Provide the (x, y) coordinate of the cell's center where the given text is located.  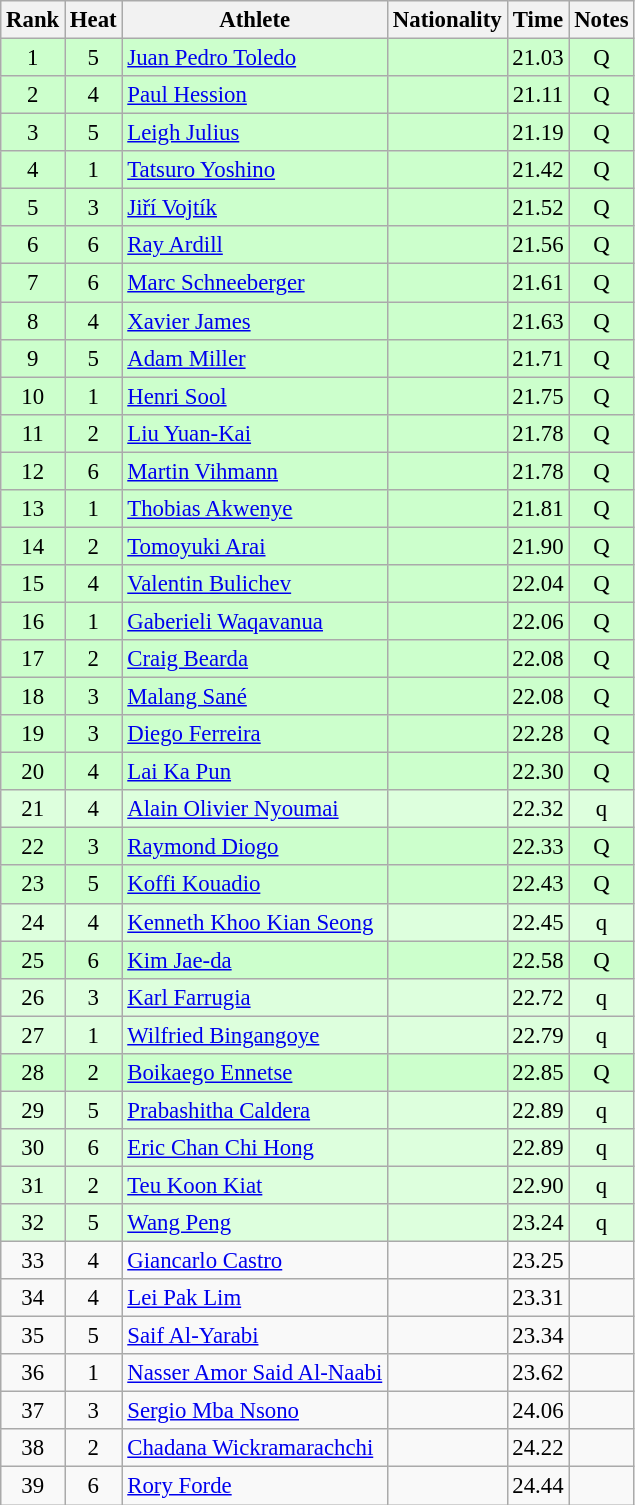
23 (33, 885)
22.28 (538, 734)
21.11 (538, 95)
Liu Yuan-Kai (255, 433)
Wang Peng (255, 1223)
21.03 (538, 58)
Raymond Diogo (255, 847)
22.58 (538, 960)
21.90 (538, 546)
Kenneth Khoo Kian Seong (255, 922)
Chadana Wickramarachchi (255, 1449)
Valentin Bulichev (255, 584)
Kim Jae-da (255, 960)
22.90 (538, 1185)
22.43 (538, 885)
Tatsuro Yoshino (255, 170)
Saif Al-Yarabi (255, 1336)
Gaberieli Waqavanua (255, 621)
39 (33, 1486)
22.85 (538, 1073)
Henri Sool (255, 396)
21.42 (538, 170)
7 (33, 283)
Rory Forde (255, 1486)
28 (33, 1073)
Adam Miller (255, 358)
29 (33, 1110)
Koffi Kouadio (255, 885)
Xavier James (255, 321)
Boikaego Ennetse (255, 1073)
31 (33, 1185)
21.75 (538, 396)
Notes (602, 20)
18 (33, 697)
16 (33, 621)
22.45 (538, 922)
27 (33, 1035)
14 (33, 546)
15 (33, 584)
8 (33, 321)
Alain Olivier Nyoumai (255, 809)
Martin Vihmann (255, 471)
19 (33, 734)
21.52 (538, 208)
Leigh Julius (255, 133)
Wilfried Bingangoye (255, 1035)
37 (33, 1411)
Paul Hession (255, 95)
20 (33, 772)
11 (33, 433)
22.33 (538, 847)
24.22 (538, 1449)
Heat (94, 20)
21.81 (538, 509)
Malang Sané (255, 697)
22.06 (538, 621)
Thobias Akwenye (255, 509)
Giancarlo Castro (255, 1261)
22.79 (538, 1035)
Diego Ferreira (255, 734)
Lei Pak Lim (255, 1298)
Rank (33, 20)
Time (538, 20)
21.61 (538, 283)
Lai Ka Pun (255, 772)
Teu Koon Kiat (255, 1185)
24.06 (538, 1411)
13 (33, 509)
25 (33, 960)
22.72 (538, 997)
Nasser Amor Said Al-Naabi (255, 1373)
36 (33, 1373)
24.44 (538, 1486)
22.30 (538, 772)
22.04 (538, 584)
Craig Bearda (255, 659)
35 (33, 1336)
Athlete (255, 20)
30 (33, 1148)
Ray Ardill (255, 245)
23.31 (538, 1298)
26 (33, 997)
24 (33, 922)
Jiří Vojtík (255, 208)
Sergio Mba Nsono (255, 1411)
23.24 (538, 1223)
32 (33, 1223)
10 (33, 396)
Karl Farrugia (255, 997)
Juan Pedro Toledo (255, 58)
22.32 (538, 809)
21 (33, 809)
21.19 (538, 133)
Prabashitha Caldera (255, 1110)
21.63 (538, 321)
34 (33, 1298)
38 (33, 1449)
33 (33, 1261)
21.71 (538, 358)
22 (33, 847)
23.34 (538, 1336)
21.56 (538, 245)
Marc Schneeberger (255, 283)
Nationality (448, 20)
Eric Chan Chi Hong (255, 1148)
9 (33, 358)
Tomoyuki Arai (255, 546)
17 (33, 659)
23.25 (538, 1261)
23.62 (538, 1373)
12 (33, 471)
